Identify which cell holds the provided text, then report its [X, Y] central coordinate. 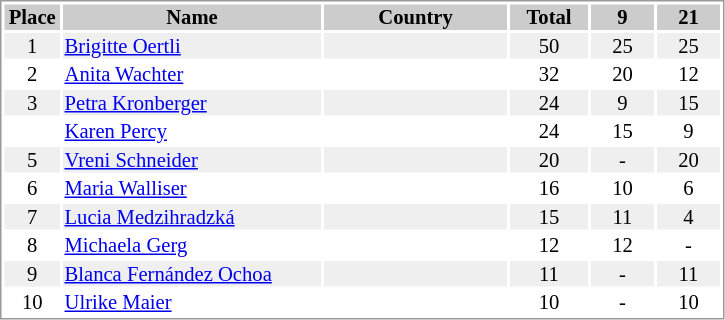
Michaela Gerg [192, 245]
Maria Walliser [192, 189]
Brigitte Oertli [192, 46]
Anita Wachter [192, 75]
Vreni Schneider [192, 160]
21 [688, 17]
Lucia Medzihradzká [192, 217]
3 [32, 103]
16 [549, 189]
7 [32, 217]
2 [32, 75]
Blanca Fernández Ochoa [192, 274]
8 [32, 245]
4 [688, 217]
32 [549, 75]
Karen Percy [192, 131]
Ulrike Maier [192, 303]
Petra Kronberger [192, 103]
50 [549, 46]
Total [549, 17]
Place [32, 17]
Country [416, 17]
1 [32, 46]
Name [192, 17]
5 [32, 160]
